Identify which cell holds the provided text, then report its [x, y] central coordinate. 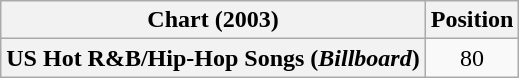
US Hot R&B/Hip-Hop Songs (Billboard) [213, 58]
Chart (2003) [213, 20]
80 [472, 58]
Position [472, 20]
